Provide the [x, y] coordinate of the cell's center where the given text is located.  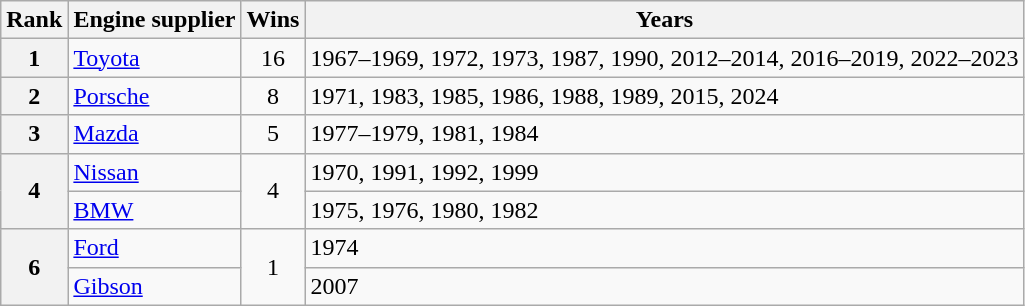
1974 [664, 248]
1967–1969, 1972, 1973, 1987, 1990, 2012–2014, 2016–2019, 2022–2023 [664, 58]
6 [34, 267]
5 [273, 134]
8 [273, 96]
1970, 1991, 1992, 1999 [664, 172]
2007 [664, 286]
Rank [34, 20]
Nissan [154, 172]
BMW [154, 210]
1977–1979, 1981, 1984 [664, 134]
Toyota [154, 58]
1975, 1976, 1980, 1982 [664, 210]
Years [664, 20]
3 [34, 134]
Mazda [154, 134]
Wins [273, 20]
1971, 1983, 1985, 1986, 1988, 1989, 2015, 2024 [664, 96]
Ford [154, 248]
2 [34, 96]
Gibson [154, 286]
16 [273, 58]
Porsche [154, 96]
Engine supplier [154, 20]
